For the text-containing cell, return its midpoint in [X, Y] coordinate format. 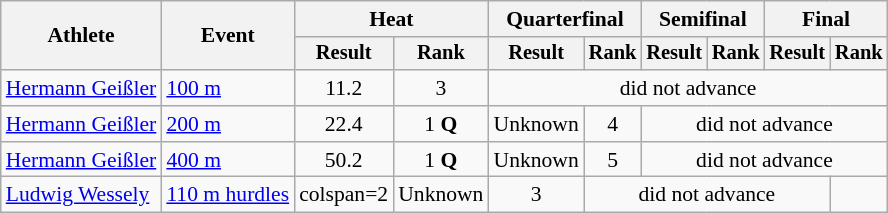
5 [613, 160]
110 m hurdles [228, 195]
50.2 [344, 160]
400 m [228, 160]
200 m [228, 124]
Semifinal [702, 19]
Final [826, 19]
22.4 [344, 124]
Ludwig Wessely [82, 195]
Quarterfinal [564, 19]
colspan=2 [344, 195]
Event [228, 36]
Athlete [82, 36]
4 [613, 124]
100 m [228, 88]
11.2 [344, 88]
Heat [391, 19]
